For the text-containing cell, return its midpoint in [X, Y] coordinate format. 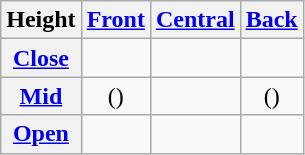
Front [116, 20]
Open [41, 134]
Close [41, 58]
Central [195, 20]
Mid [41, 96]
Back [272, 20]
Height [41, 20]
